Capture the cell that displays the provided text and extract its (x, y) central coordinate. 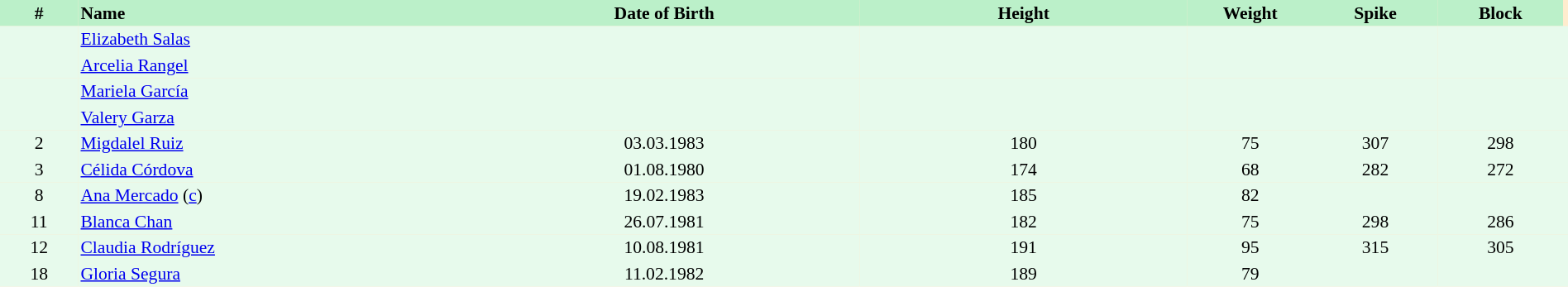
Mariela García (273, 91)
282 (1374, 170)
189 (1024, 274)
Block (1500, 13)
# (39, 13)
3 (39, 170)
Claudia Rodríguez (273, 248)
272 (1500, 170)
191 (1024, 248)
18 (39, 274)
Migdalel Ruiz (273, 144)
82 (1250, 195)
Arcelia Rangel (273, 65)
185 (1024, 195)
315 (1374, 248)
Spike (1374, 13)
Elizabeth Salas (273, 40)
Célida Córdova (273, 170)
Ana Mercado (c) (273, 195)
68 (1250, 170)
305 (1500, 248)
10.08.1981 (664, 248)
Date of Birth (664, 13)
Height (1024, 13)
Name (273, 13)
11 (39, 222)
03.03.1983 (664, 144)
19.02.1983 (664, 195)
307 (1374, 144)
2 (39, 144)
180 (1024, 144)
286 (1500, 222)
Blanca Chan (273, 222)
12 (39, 248)
174 (1024, 170)
Weight (1250, 13)
95 (1250, 248)
01.08.1980 (664, 170)
11.02.1982 (664, 274)
8 (39, 195)
182 (1024, 222)
26.07.1981 (664, 222)
79 (1250, 274)
Gloria Segura (273, 274)
Valery Garza (273, 117)
